Search for the cell housing the specified text and yield its (x, y) center coordinate. 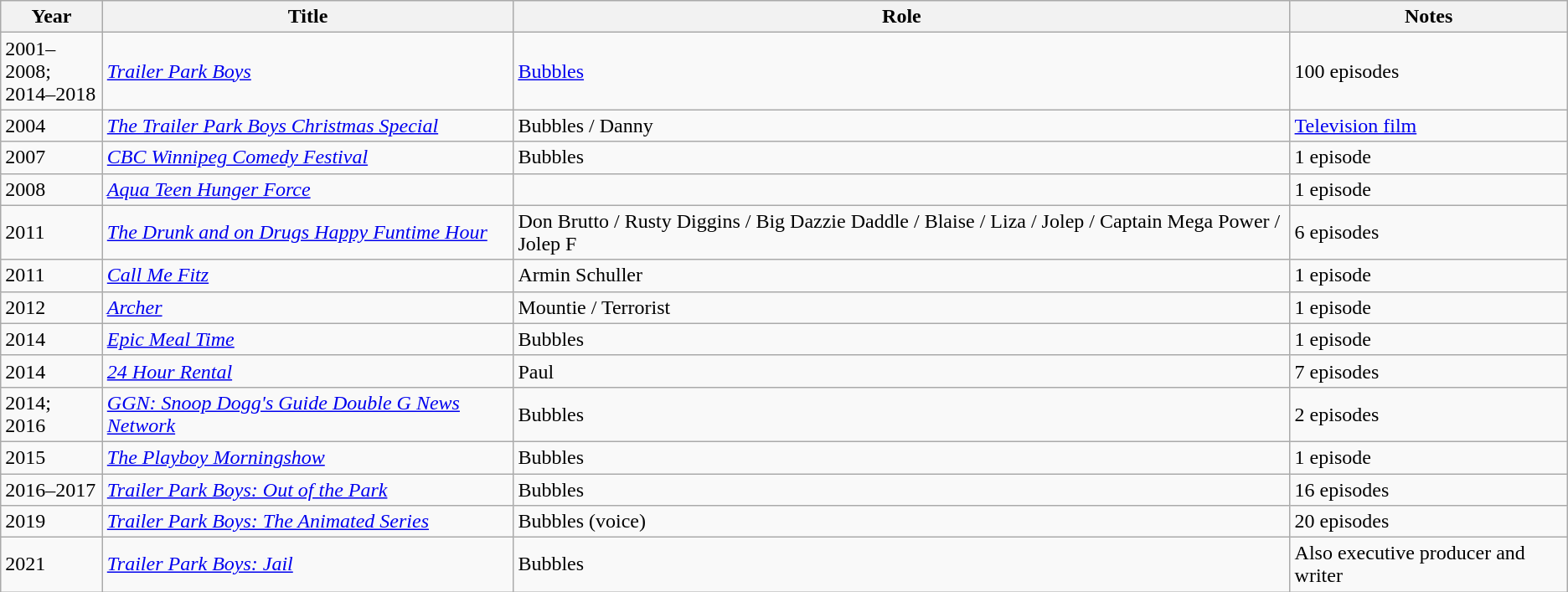
Year (52, 17)
16 episodes (1429, 490)
24 Hour Rental (308, 371)
The Playboy Morningshow (308, 457)
Archer (308, 307)
100 episodes (1429, 71)
Title (308, 17)
Call Me Fitz (308, 275)
Trailer Park Boys (308, 71)
GGN: Snoop Dogg's Guide Double G News Network (308, 414)
Aqua Teen Hunger Force (308, 189)
Trailer Park Boys: The Animated Series (308, 522)
Bubbles / Danny (901, 126)
2001–2008; 2014–2018 (52, 71)
2008 (52, 189)
Epic Meal Time (308, 339)
2019 (52, 522)
Armin Schuller (901, 275)
Notes (1429, 17)
Mountie / Terrorist (901, 307)
2007 (52, 157)
The Drunk and on Drugs Happy Funtime Hour (308, 233)
2021 (52, 564)
Trailer Park Boys: Jail (308, 564)
Also executive producer and writer (1429, 564)
Trailer Park Boys: Out of the Park (308, 490)
2014; 2016 (52, 414)
Paul (901, 371)
6 episodes (1429, 233)
Role (901, 17)
2015 (52, 457)
7 episodes (1429, 371)
Don Brutto / Rusty Diggins / Big Dazzie Daddle / Blaise / Liza / Jolep / Captain Mega Power / Jolep F (901, 233)
2016–2017 (52, 490)
2004 (52, 126)
The Trailer Park Boys Christmas Special (308, 126)
Television film (1429, 126)
2012 (52, 307)
2 episodes (1429, 414)
CBC Winnipeg Comedy Festival (308, 157)
20 episodes (1429, 522)
Bubbles (voice) (901, 522)
